Output the [X, Y] coordinate of the center of the cell containing the given text.  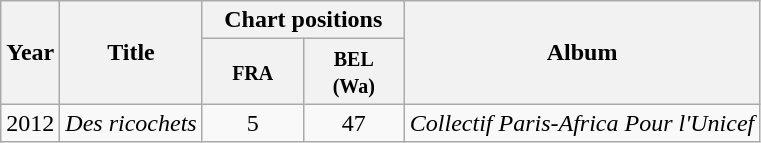
Title [131, 52]
FRA [252, 72]
5 [252, 123]
Year [30, 52]
47 [354, 123]
2012 [30, 123]
Chart positions [303, 20]
Des ricochets [131, 123]
Album [582, 52]
BEL (Wa) [354, 72]
Collectif Paris-Africa Pour l'Unicef [582, 123]
